Detect which cell encompasses the target text, then output its (x, y) center coordinate. 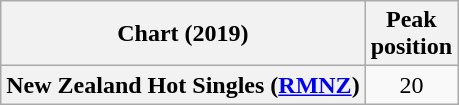
20 (411, 85)
Peakposition (411, 34)
New Zealand Hot Singles (RMNZ) (183, 85)
Chart (2019) (183, 34)
